Find where the given text appears and provide that cell's center as [X, Y] coordinate. 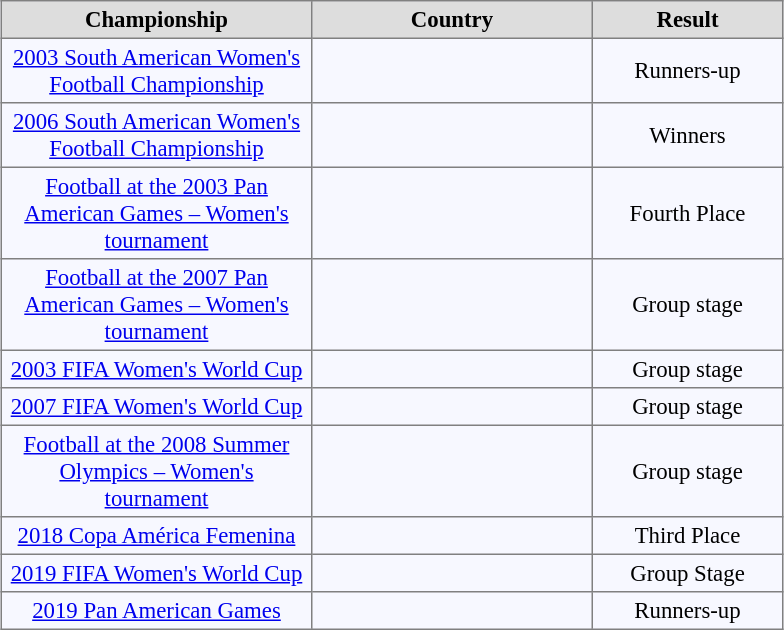
Championship [156, 20]
Result [687, 20]
Country [452, 20]
Fourth Place [687, 213]
2019 Pan American Games [156, 611]
Football at the 2008 Summer Olympics – Women's tournament [156, 471]
2003 FIFA Women's World Cup [156, 369]
Third Place [687, 536]
2007 FIFA Women's World Cup [156, 407]
Winners [687, 135]
2003 South American Women's Football Championship [156, 70]
Football at the 2007 Pan American Games – Women's tournament [156, 305]
Group Stage [687, 573]
Football at the 2003 Pan American Games – Women's tournament [156, 213]
2006 South American Women's Football Championship [156, 135]
2018 Copa América Femenina [156, 536]
2019 FIFA Women's World Cup [156, 573]
